Search for the cell housing the specified text and yield its [X, Y] center coordinate. 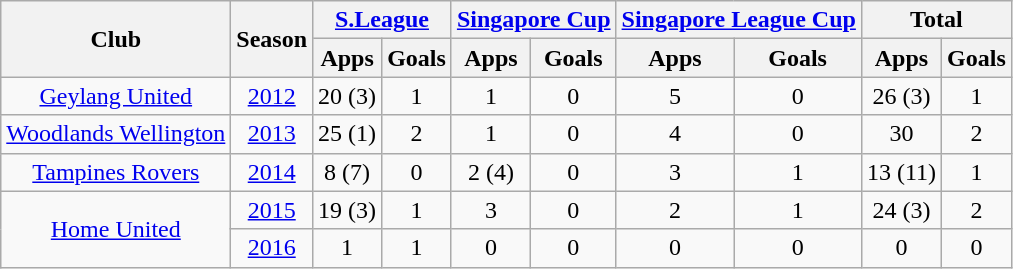
Total [936, 20]
4 [675, 134]
26 (3) [901, 96]
2015 [272, 210]
2012 [272, 96]
13 (11) [901, 172]
19 (3) [348, 210]
Singapore Cup [534, 20]
8 (7) [348, 172]
Tampines Rovers [116, 172]
5 [675, 96]
2016 [272, 248]
20 (3) [348, 96]
S.League [382, 20]
2 (4) [490, 172]
Woodlands Wellington [116, 134]
Club [116, 39]
2013 [272, 134]
2014 [272, 172]
30 [901, 134]
Home United [116, 229]
Singapore League Cup [738, 20]
Geylang United [116, 96]
Season [272, 39]
24 (3) [901, 210]
25 (1) [348, 134]
